Search for the cell housing the specified text and yield its [X, Y] center coordinate. 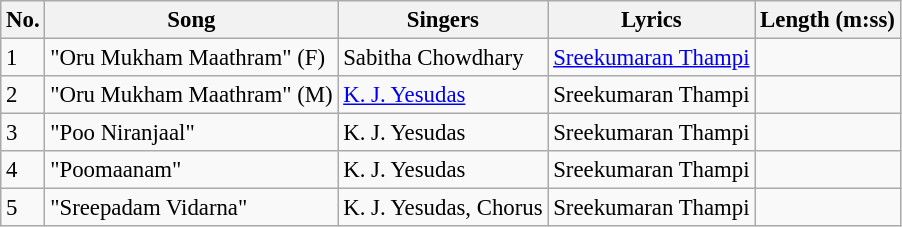
Lyrics [652, 20]
1 [23, 58]
K. J. Yesudas, Chorus [443, 208]
Singers [443, 20]
"Sreepadam Vidarna" [192, 208]
4 [23, 170]
Sabitha Chowdhary [443, 58]
Length (m:ss) [828, 20]
"Oru Mukham Maathram" (F) [192, 58]
"Oru Mukham Maathram" (M) [192, 95]
"Poomaanam" [192, 170]
No. [23, 20]
2 [23, 95]
5 [23, 208]
"Poo Niranjaal" [192, 133]
Song [192, 20]
3 [23, 133]
